Return the [X, Y] coordinate for the center point of the cell that contains the specified text.  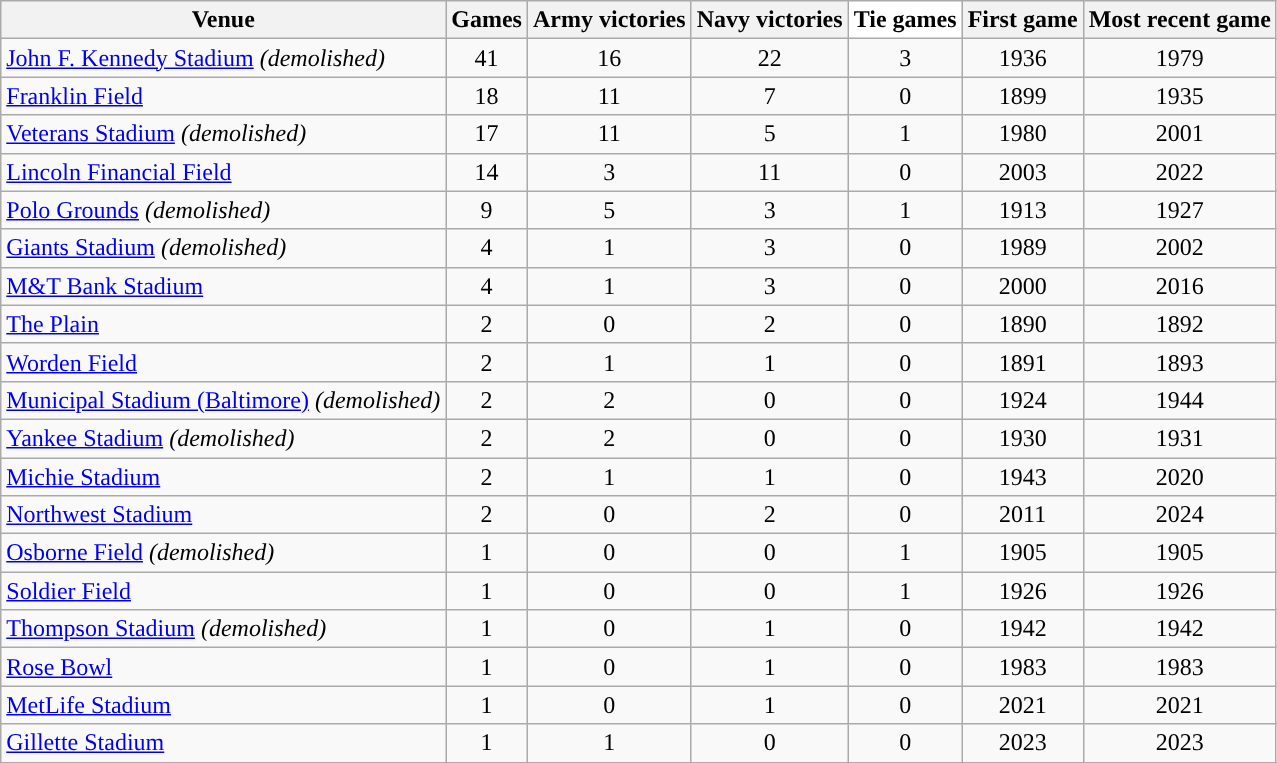
1944 [1180, 400]
John F. Kennedy Stadium (demolished) [224, 58]
1943 [1022, 477]
1913 [1022, 210]
14 [487, 172]
2016 [1180, 286]
Michie Stadium [224, 477]
Giants Stadium (demolished) [224, 248]
2011 [1022, 515]
1935 [1180, 96]
2020 [1180, 477]
1927 [1180, 210]
Army victories [609, 20]
Navy victories [770, 20]
2003 [1022, 172]
MetLife Stadium [224, 705]
1930 [1022, 438]
Polo Grounds (demolished) [224, 210]
1924 [1022, 400]
1893 [1180, 362]
1899 [1022, 96]
41 [487, 58]
Yankee Stadium (demolished) [224, 438]
2001 [1180, 134]
M&T Bank Stadium [224, 286]
Veterans Stadium (demolished) [224, 134]
2002 [1180, 248]
1989 [1022, 248]
Northwest Stadium [224, 515]
Gillette Stadium [224, 743]
Most recent game [1180, 20]
7 [770, 96]
22 [770, 58]
1890 [1022, 324]
1931 [1180, 438]
Rose Bowl [224, 667]
Tie games [905, 20]
2024 [1180, 515]
Thompson Stadium (demolished) [224, 629]
1891 [1022, 362]
Franklin Field [224, 96]
1892 [1180, 324]
2000 [1022, 286]
Games [487, 20]
The Plain [224, 324]
Soldier Field [224, 591]
Worden Field [224, 362]
17 [487, 134]
1980 [1022, 134]
Venue [224, 20]
9 [487, 210]
Lincoln Financial Field [224, 172]
16 [609, 58]
Municipal Stadium (Baltimore) (demolished) [224, 400]
First game [1022, 20]
Osborne Field (demolished) [224, 553]
18 [487, 96]
1979 [1180, 58]
2022 [1180, 172]
1936 [1022, 58]
